Capture the cell that displays the provided text and extract its (x, y) central coordinate. 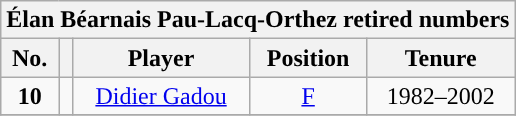
Player (160, 58)
10 (30, 96)
No. (30, 58)
Élan Béarnais Pau-Lacq-Orthez retired numbers (258, 20)
Tenure (441, 58)
Didier Gadou (160, 96)
1982–2002 (441, 96)
Position (308, 58)
F (308, 96)
